Pinpoint the cell where the given text exists, returning its (X, Y) midpoint coordinate. 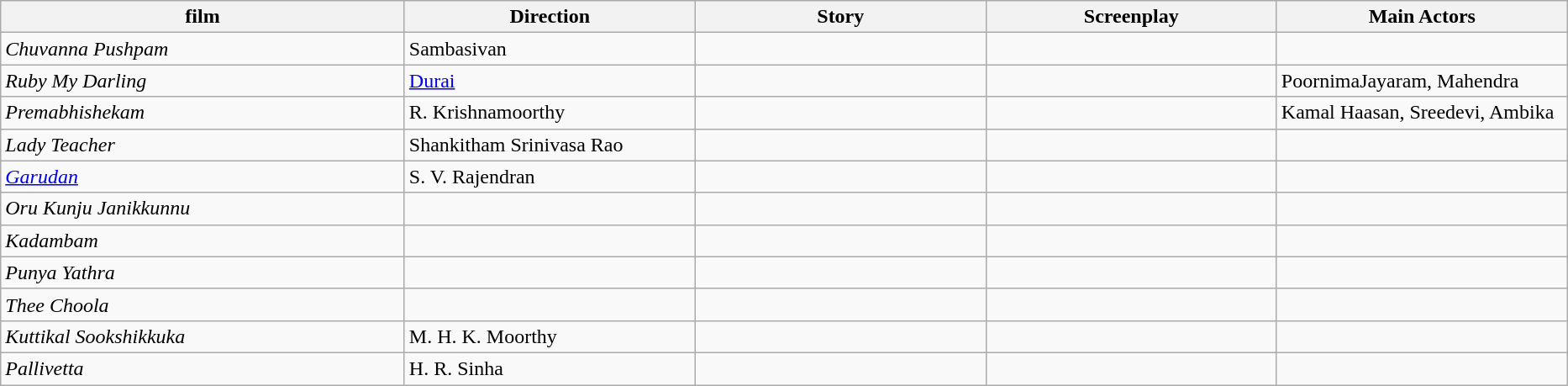
Screenplay (1131, 17)
Kadambam (203, 241)
Direction (550, 17)
Chuvanna Pushpam (203, 49)
M. H. K. Moorthy (550, 336)
Garudan (203, 177)
R. Krishnamoorthy (550, 113)
Punya Yathra (203, 272)
Premabhishekam (203, 113)
Pallivetta (203, 368)
Durai (550, 81)
S. V. Rajendran (550, 177)
Kamal Haasan, Sreedevi, Ambika (1422, 113)
PoornimaJayaram, Mahendra (1422, 81)
H. R. Sinha (550, 368)
Sambasivan (550, 49)
Lady Teacher (203, 145)
Ruby My Darling (203, 81)
Thee Choola (203, 304)
Shankitham Srinivasa Rao (550, 145)
film (203, 17)
Main Actors (1422, 17)
Kuttikal Sookshikkuka (203, 336)
Oru Kunju Janikkunnu (203, 209)
Story (840, 17)
